Detect which cell encompasses the target text, then output its (X, Y) center coordinate. 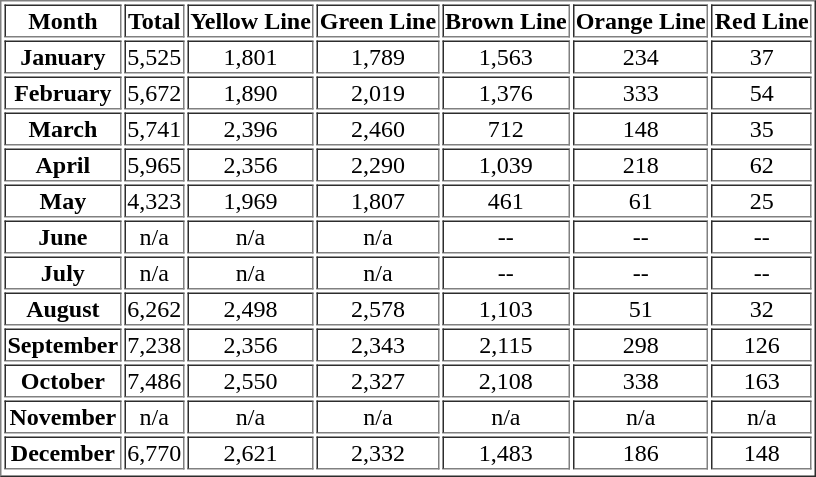
338 (641, 380)
April (62, 164)
5,525 (154, 56)
Brown Line (506, 20)
2,332 (378, 452)
1,563 (506, 56)
126 (762, 344)
186 (641, 452)
July (62, 272)
6,770 (154, 452)
62 (762, 164)
25 (762, 200)
1,103 (506, 308)
61 (641, 200)
712 (506, 128)
Month (62, 20)
37 (762, 56)
Green Line (378, 20)
August (62, 308)
163 (762, 380)
2,290 (378, 164)
7,238 (154, 344)
2,498 (250, 308)
2,460 (378, 128)
5,672 (154, 92)
1,789 (378, 56)
1,039 (506, 164)
6,262 (154, 308)
4,323 (154, 200)
333 (641, 92)
Orange Line (641, 20)
35 (762, 128)
234 (641, 56)
218 (641, 164)
2,019 (378, 92)
December (62, 452)
January (62, 56)
51 (641, 308)
November (62, 416)
1,376 (506, 92)
Total (154, 20)
May (62, 200)
2,327 (378, 380)
5,965 (154, 164)
1,969 (250, 200)
1,807 (378, 200)
7,486 (154, 380)
461 (506, 200)
5,741 (154, 128)
2,578 (378, 308)
2,343 (378, 344)
February (62, 92)
March (62, 128)
2,550 (250, 380)
Yellow Line (250, 20)
32 (762, 308)
2,396 (250, 128)
October (62, 380)
September (62, 344)
2,621 (250, 452)
Red Line (762, 20)
298 (641, 344)
54 (762, 92)
2,115 (506, 344)
1,483 (506, 452)
2,108 (506, 380)
1,890 (250, 92)
1,801 (250, 56)
June (62, 236)
